Search for the cell housing the specified text and yield its (X, Y) center coordinate. 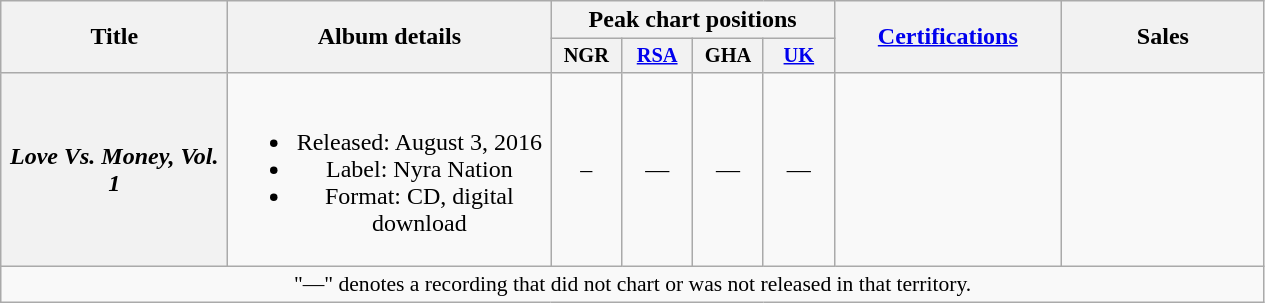
GHA (728, 56)
RSA (658, 56)
NGR (586, 56)
Peak chart positions (692, 20)
Title (114, 37)
Album details (390, 37)
Released: August 3, 2016Label: Nyra NationFormat: CD, digital download (390, 169)
Certifications (948, 37)
Love Vs. Money, Vol. 1 (114, 169)
– (586, 169)
"—" denotes a recording that did not chart or was not released in that territory. (633, 285)
UK (798, 56)
Sales (1162, 37)
